Pinpoint the cell where the given text exists, returning its (X, Y) midpoint coordinate. 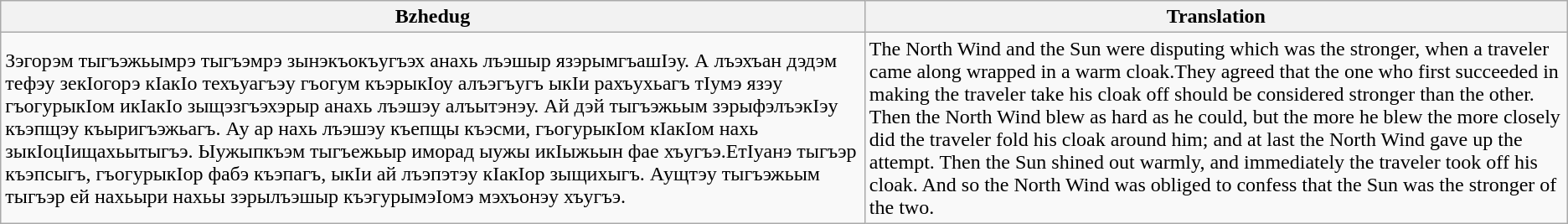
Translation (1216, 17)
Bzhedug (433, 17)
